Determine the (x, y) coordinate at the center of the cell enclosing the given text.  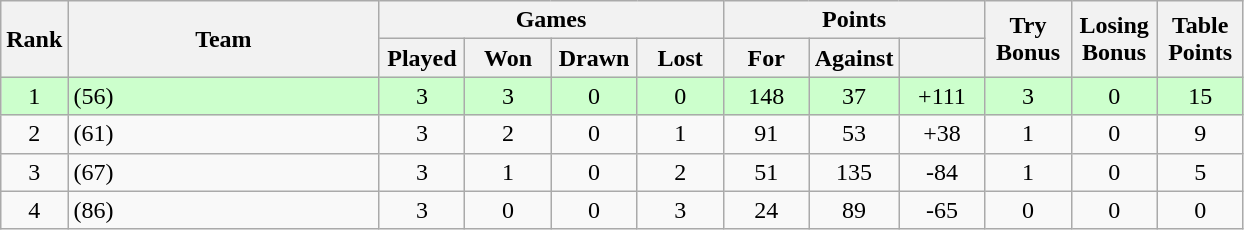
15 (1200, 96)
53 (854, 134)
-65 (942, 210)
9 (1200, 134)
Lost (680, 58)
37 (854, 96)
Rank (34, 39)
Won (508, 58)
Team (224, 39)
Table Points (1200, 39)
(61) (224, 134)
(67) (224, 172)
135 (854, 172)
91 (766, 134)
+111 (942, 96)
Try Bonus (1028, 39)
Games (551, 20)
Drawn (594, 58)
51 (766, 172)
Played (422, 58)
(56) (224, 96)
Against (854, 58)
24 (766, 210)
89 (854, 210)
Points (854, 20)
+38 (942, 134)
148 (766, 96)
-84 (942, 172)
For (766, 58)
Losing Bonus (1114, 39)
(86) (224, 210)
4 (34, 210)
5 (1200, 172)
